Find where the given text appears and provide that cell's center as (x, y) coordinate. 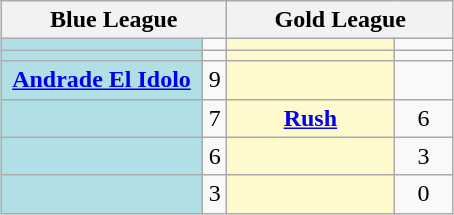
9 (214, 80)
7 (214, 118)
0 (424, 194)
Blue League (114, 20)
Andrade El Idolo (102, 80)
Rush (310, 118)
Gold League (340, 20)
